Find where the given text appears and provide that cell's center as (X, Y) coordinate. 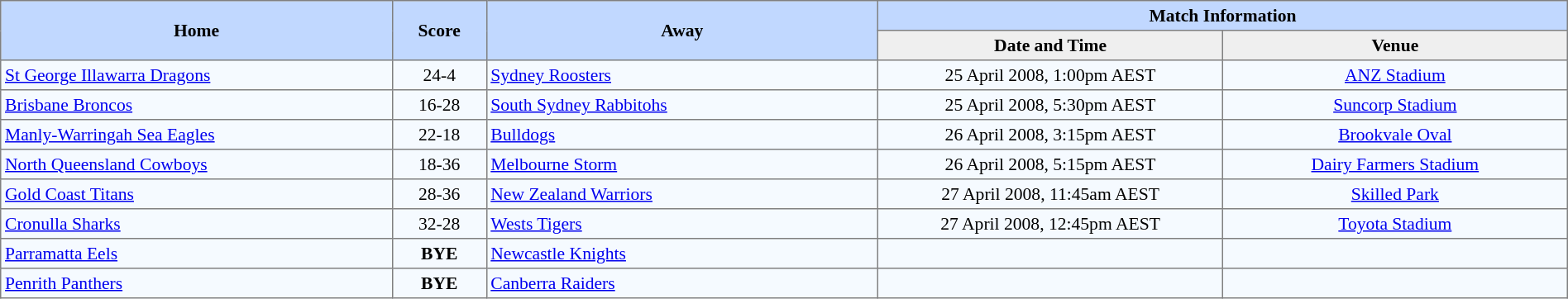
Toyota Stadium (1394, 224)
Sydney Roosters (682, 75)
Melbourne Storm (682, 164)
Wests Tigers (682, 224)
Gold Coast Titans (197, 194)
St George Illawarra Dragons (197, 75)
Penrith Panthers (197, 283)
Suncorp Stadium (1394, 105)
24-4 (439, 75)
25 April 2008, 1:00pm AEST (1050, 75)
26 April 2008, 3:15pm AEST (1050, 135)
Match Information (1223, 16)
Venue (1394, 45)
Newcastle Knights (682, 254)
27 April 2008, 11:45am AEST (1050, 194)
Skilled Park (1394, 194)
18-36 (439, 164)
New Zealand Warriors (682, 194)
16-28 (439, 105)
22-18 (439, 135)
Canberra Raiders (682, 283)
Cronulla Sharks (197, 224)
Date and Time (1050, 45)
Brookvale Oval (1394, 135)
Dairy Farmers Stadium (1394, 164)
ANZ Stadium (1394, 75)
South Sydney Rabbitohs (682, 105)
25 April 2008, 5:30pm AEST (1050, 105)
27 April 2008, 12:45pm AEST (1050, 224)
Manly-Warringah Sea Eagles (197, 135)
Parramatta Eels (197, 254)
Bulldogs (682, 135)
28-36 (439, 194)
26 April 2008, 5:15pm AEST (1050, 164)
32-28 (439, 224)
Brisbane Broncos (197, 105)
North Queensland Cowboys (197, 164)
Home (197, 31)
Away (682, 31)
Score (439, 31)
